Scan for the cell matching the given text and deliver its [x, y] coordinate at center. 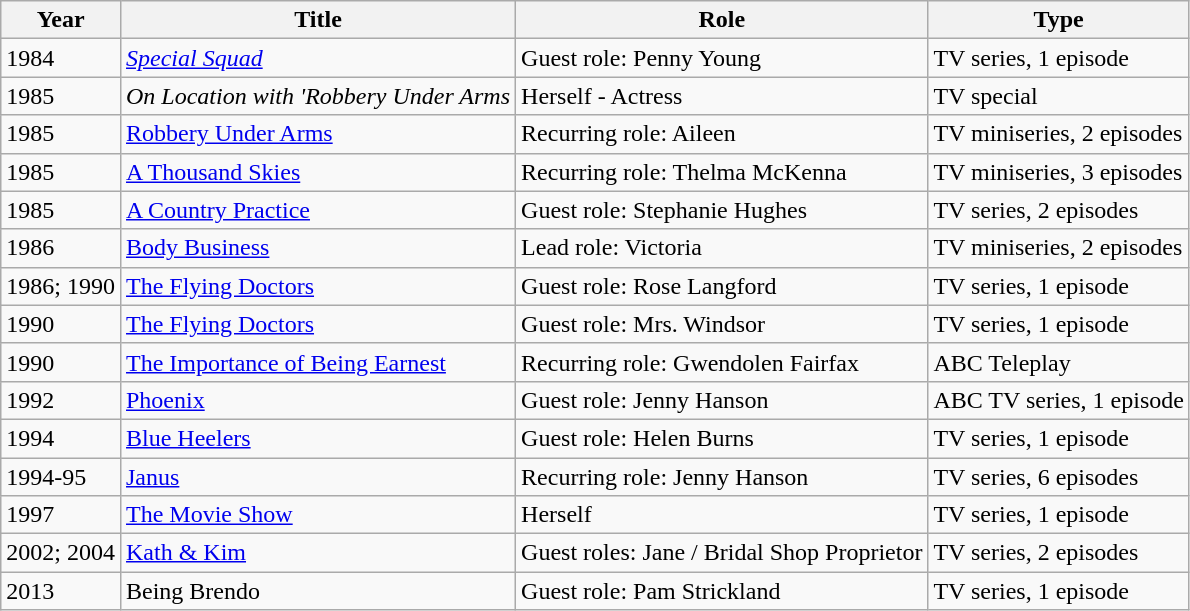
Recurring role: Jenny Hanson [722, 477]
Type [1058, 20]
Kath & Kim [318, 553]
Recurring role: Aileen [722, 134]
Recurring role: Thelma McKenna [722, 172]
Guest role: Rose Langford [722, 286]
Guest role: Mrs. Windsor [722, 324]
The Importance of Being Earnest [318, 362]
Lead role: Victoria [722, 248]
Role [722, 20]
1992 [61, 400]
Guest role: Helen Burns [722, 438]
Being Brendo [318, 591]
TV special [1058, 96]
TV miniseries, 3 episodes [1058, 172]
Herself [722, 515]
1997 [61, 515]
The Movie Show [318, 515]
Special Squad [318, 58]
A Country Practice [318, 210]
2002; 2004 [61, 553]
Body Business [318, 248]
On Location with 'Robbery Under Arms [318, 96]
ABC Teleplay [1058, 362]
Robbery Under Arms [318, 134]
Year [61, 20]
Guest role: Stephanie Hughes [722, 210]
1994 [61, 438]
1986; 1990 [61, 286]
Guest role: Jenny Hanson [722, 400]
Guest role: Penny Young [722, 58]
TV series, 6 episodes [1058, 477]
1994-95 [61, 477]
Guest role: Pam Strickland [722, 591]
2013 [61, 591]
ABC TV series, 1 episode [1058, 400]
Blue Heelers [318, 438]
Herself - Actress [722, 96]
1986 [61, 248]
Guest roles: Jane / Bridal Shop Proprietor [722, 553]
Title [318, 20]
1984 [61, 58]
Recurring role: Gwendolen Fairfax [722, 362]
Phoenix [318, 400]
A Thousand Skies [318, 172]
Janus [318, 477]
